Scan for the cell matching the given text and deliver its (X, Y) coordinate at center. 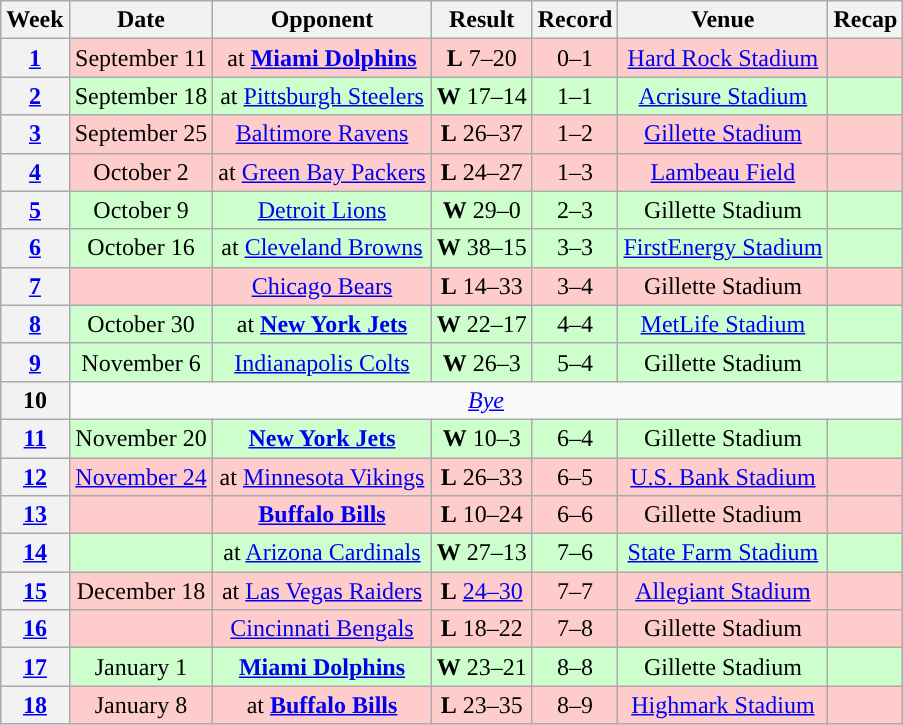
L 7–20 (482, 58)
September 18 (141, 96)
L 26–37 (482, 134)
17 (35, 667)
10 (35, 400)
at Cleveland Browns (322, 248)
Hard Rock Stadium (723, 58)
2 (35, 96)
October 9 (141, 210)
Detroit Lions (322, 210)
at Minnesota Vikings (322, 477)
7–7 (575, 591)
October 2 (141, 172)
Lambeau Field (723, 172)
at Las Vegas Raiders (322, 591)
December 18 (141, 591)
4 (35, 172)
Recap (866, 20)
6 (35, 248)
W 17–14 (482, 96)
at Pittsburgh Steelers (322, 96)
W 26–3 (482, 362)
Date (141, 20)
Opponent (322, 20)
8–8 (575, 667)
Venue (723, 20)
6–6 (575, 515)
L 23–35 (482, 705)
12 (35, 477)
U.S. Bank Stadium (723, 477)
4–4 (575, 324)
October 16 (141, 248)
October 30 (141, 324)
L 26–33 (482, 477)
W 10–3 (482, 438)
L 18–22 (482, 629)
Miami Dolphins (322, 667)
0–1 (575, 58)
September 11 (141, 58)
January 1 (141, 667)
at Arizona Cardinals (322, 553)
Chicago Bears (322, 286)
3–4 (575, 286)
L 24–30 (482, 591)
L 14–33 (482, 286)
7–6 (575, 553)
15 (35, 591)
1–3 (575, 172)
November 24 (141, 477)
New York Jets (322, 438)
16 (35, 629)
W 23–21 (482, 667)
L 10–24 (482, 515)
W 29–0 (482, 210)
Baltimore Ravens (322, 134)
2–3 (575, 210)
7 (35, 286)
September 25 (141, 134)
3 (35, 134)
8–9 (575, 705)
January 8 (141, 705)
L 24–27 (482, 172)
November 6 (141, 362)
Allegiant Stadium (723, 591)
State Farm Stadium (723, 553)
at New York Jets (322, 324)
FirstEnergy Stadium (723, 248)
14 (35, 553)
W 22–17 (482, 324)
at Green Bay Packers (322, 172)
W 27–13 (482, 553)
Buffalo Bills (322, 515)
7–8 (575, 629)
Acrisure Stadium (723, 96)
8 (35, 324)
11 (35, 438)
9 (35, 362)
3–3 (575, 248)
Highmark Stadium (723, 705)
18 (35, 705)
Indianapolis Colts (322, 362)
November 20 (141, 438)
6–4 (575, 438)
5–4 (575, 362)
at Buffalo Bills (322, 705)
Week (35, 20)
1–2 (575, 134)
W 38–15 (482, 248)
Cincinnati Bengals (322, 629)
13 (35, 515)
MetLife Stadium (723, 324)
1–1 (575, 96)
5 (35, 210)
6–5 (575, 477)
Result (482, 20)
Record (575, 20)
1 (35, 58)
Bye (486, 400)
at Miami Dolphins (322, 58)
